Return the (X, Y) coordinate for the center point of the cell that contains the specified text.  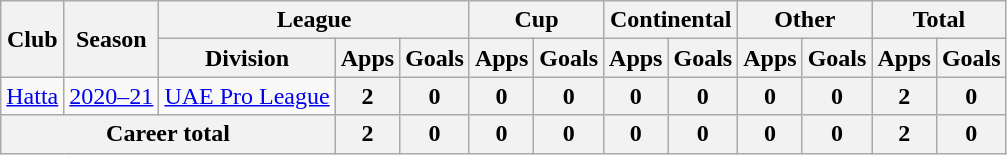
Hatta (32, 96)
Other (805, 20)
Season (112, 39)
UAE Pro League (247, 96)
Continental (671, 20)
Division (247, 58)
Career total (168, 134)
Total (939, 20)
Club (32, 39)
Cup (536, 20)
League (314, 20)
2020–21 (112, 96)
